Find where the given text appears and provide that cell's center as [X, Y] coordinate. 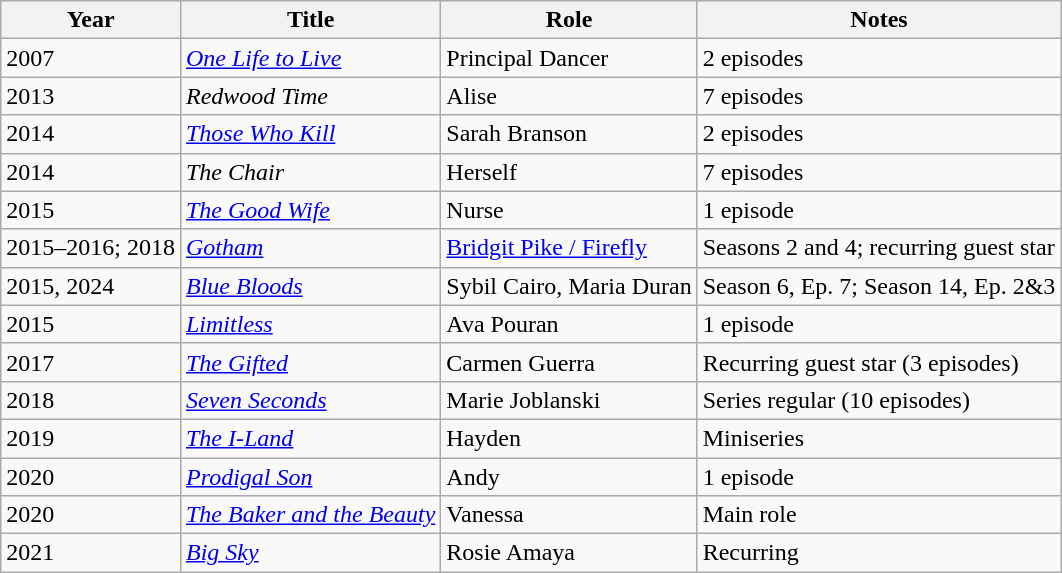
Principal Dancer [569, 58]
Marie Joblanski [569, 400]
2017 [91, 362]
Nurse [569, 210]
Seasons 2 and 4; recurring guest star [879, 248]
Gotham [310, 248]
The Gifted [310, 362]
Prodigal Son [310, 477]
The Baker and the Beauty [310, 515]
2018 [91, 400]
Sybil Cairo, Maria Duran [569, 286]
2019 [91, 438]
Alise [569, 96]
Bridgit Pike / Firefly [569, 248]
Title [310, 20]
Main role [879, 515]
The Chair [310, 172]
2007 [91, 58]
Role [569, 20]
2013 [91, 96]
The I-Land [310, 438]
Season 6, Ep. 7; Season 14, Ep. 2&3 [879, 286]
2015, 2024 [91, 286]
The Good Wife [310, 210]
2015–2016; 2018 [91, 248]
Blue Bloods [310, 286]
Andy [569, 477]
Sarah Branson [569, 134]
Those Who Kill [310, 134]
Seven Seconds [310, 400]
One Life to Live [310, 58]
Ava Pouran [569, 324]
Vanessa [569, 515]
Series regular (10 episodes) [879, 400]
Big Sky [310, 553]
2021 [91, 553]
Herself [569, 172]
Rosie Amaya [569, 553]
Redwood Time [310, 96]
Recurring guest star (3 episodes) [879, 362]
Limitless [310, 324]
Year [91, 20]
Recurring [879, 553]
Notes [879, 20]
Carmen Guerra [569, 362]
Hayden [569, 438]
Miniseries [879, 438]
